Identify which cell holds the provided text, then report its (x, y) central coordinate. 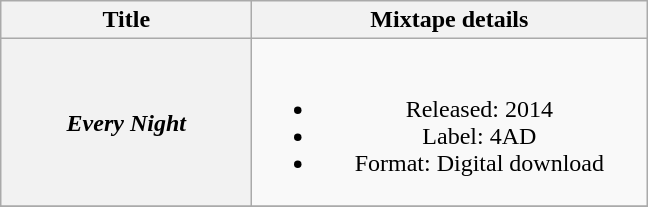
Every Night (126, 122)
Title (126, 20)
Mixtape details (450, 20)
Released: 2014Label: 4ADFormat: Digital download (450, 122)
